Find where the given text appears and provide that cell's center as (x, y) coordinate. 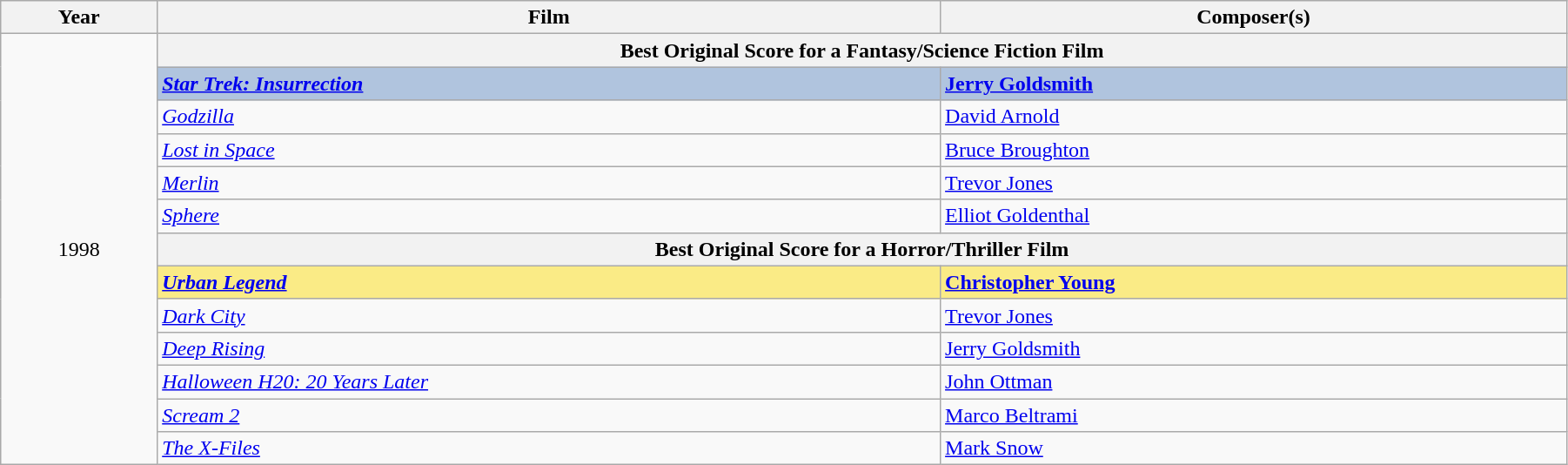
Christopher Young (1254, 282)
Sphere (549, 216)
Deep Rising (549, 348)
Godzilla (549, 117)
David Arnold (1254, 117)
Bruce Broughton (1254, 150)
Year (79, 17)
Film (549, 17)
Elliot Goldenthal (1254, 216)
Best Original Score for a Horror/Thriller Film (862, 249)
1998 (79, 249)
Scream 2 (549, 415)
Best Original Score for a Fantasy/Science Fiction Film (862, 51)
Urban Legend (549, 282)
Halloween H20: 20 Years Later (549, 381)
The X-Files (549, 448)
Lost in Space (549, 150)
John Ottman (1254, 381)
Dark City (549, 315)
Mark Snow (1254, 448)
Star Trek: Insurrection (549, 84)
Marco Beltrami (1254, 415)
Merlin (549, 183)
Composer(s) (1254, 17)
